From the cell containing the given text, extract its center point as (X, Y) coordinate. 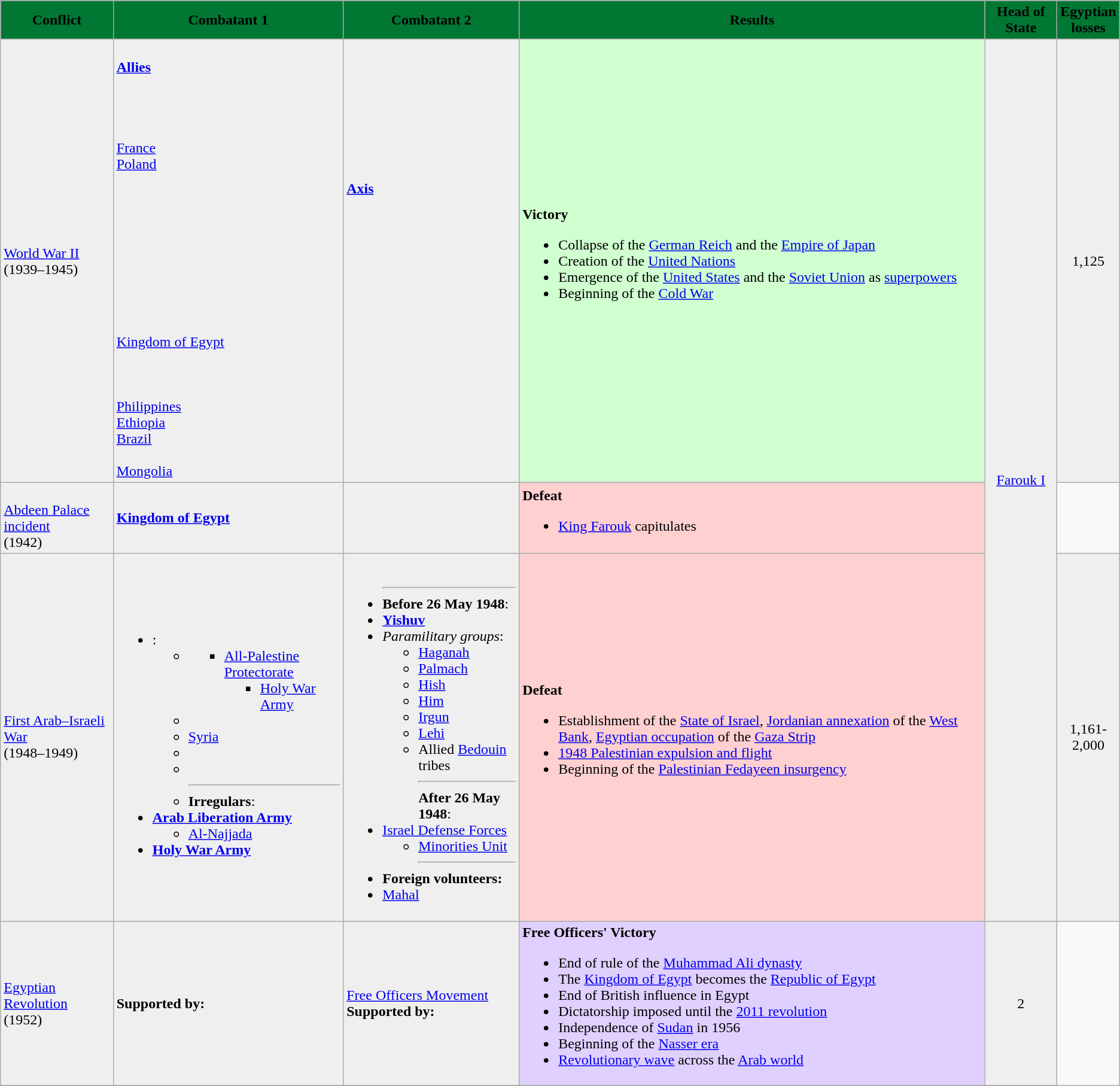
Egyptian Revolution(1952) (57, 1003)
Conflict (57, 20)
Farouk I (1021, 480)
Combatant 2 (431, 20)
Head of State (1021, 20)
1,161-2,000 (1089, 737)
Combatant 1 (228, 20)
First Arab–Israeli War(1948–1949) (57, 737)
Supported by: (228, 1003)
Kingdom of Egypt (228, 518)
Axis (431, 261)
Abdeen Palace incident(1942) (57, 518)
DefeatKing Farouk capitulates (752, 518)
: All-Palestine Protectorate Holy War Army SyriaIrregulars: Arab Liberation Army Al-Najjada Holy War Army (228, 737)
Free Officers MovementSupported by: (431, 1003)
World War II(1939–1945) (57, 261)
2 (1021, 1003)
Results (752, 20)
1,125 (1089, 261)
Allies France Poland Kingdom of Egypt Philippines Ethiopia Brazil Mongolia (228, 261)
Egyptianlosses (1089, 20)
